Return the [X, Y] coordinate for the center point of the cell that contains the specified text.  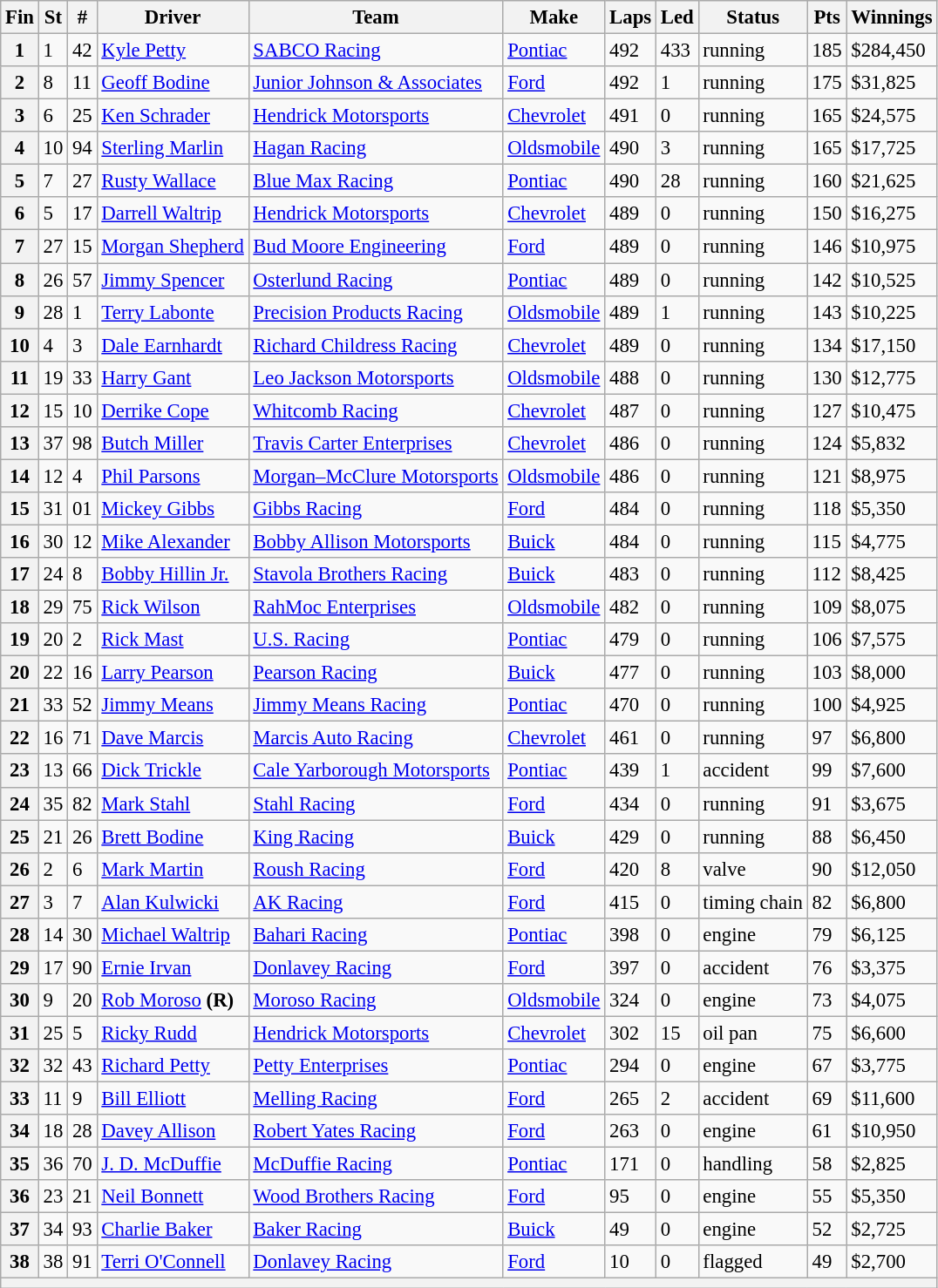
$10,475 [892, 410]
Sterling Marlin [173, 148]
Driver [173, 17]
# [82, 17]
$4,925 [892, 705]
Precision Products Racing [376, 312]
Phil Parsons [173, 476]
Mark Stahl [173, 803]
Melling Racing [376, 1099]
175 [826, 83]
Gibbs Racing [376, 509]
42 [82, 51]
Leo Jackson Motorsports [376, 377]
Rick Wilson [173, 607]
115 [826, 541]
160 [826, 181]
$7,600 [892, 771]
Rick Mast [173, 640]
01 [82, 509]
Bud Moore Engineering [376, 247]
Whitcomb Racing [376, 410]
$10,950 [892, 1131]
Led [676, 17]
Mark Martin [173, 869]
Butch Miller [173, 444]
$4,775 [892, 541]
$10,225 [892, 312]
Robert Yates Racing [376, 1131]
324 [631, 1000]
98 [82, 444]
142 [826, 280]
$6,450 [892, 837]
100 [826, 705]
73 [826, 1000]
55 [826, 1196]
St [52, 17]
Morgan Shepherd [173, 247]
99 [826, 771]
Morgan–McClure Motorsports [376, 476]
$3,375 [892, 967]
Bill Elliott [173, 1099]
$24,575 [892, 116]
Derrike Cope [173, 410]
150 [826, 214]
$11,600 [892, 1099]
timing chain [753, 902]
valve [753, 869]
Mike Alexander [173, 541]
420 [631, 869]
$284,450 [892, 51]
flagged [753, 1263]
Team [376, 17]
Status [753, 17]
Terry Labonte [173, 312]
433 [676, 51]
Jimmy Means Racing [376, 705]
171 [631, 1164]
483 [631, 574]
121 [826, 476]
$8,975 [892, 476]
94 [82, 148]
Ricky Rudd [173, 1033]
Hagan Racing [376, 148]
487 [631, 410]
Blue Max Racing [376, 181]
$7,575 [892, 640]
88 [826, 837]
106 [826, 640]
Bobby Hillin Jr. [173, 574]
Neil Bonnett [173, 1196]
Larry Pearson [173, 673]
Bahari Racing [376, 935]
Winnings [892, 17]
Davey Allison [173, 1131]
Kyle Petty [173, 51]
$3,775 [892, 1066]
J. D. McDuffie [173, 1164]
$17,150 [892, 345]
Harry Gant [173, 377]
$16,275 [892, 214]
Marcis Auto Racing [376, 738]
Osterlund Racing [376, 280]
oil pan [753, 1033]
67 [826, 1066]
U.S. Racing [376, 640]
RahMoc Enterprises [376, 607]
handling [753, 1164]
Mickey Gibbs [173, 509]
McDuffie Racing [376, 1164]
69 [826, 1099]
$2,825 [892, 1164]
$2,700 [892, 1263]
King Racing [376, 837]
263 [631, 1131]
185 [826, 51]
488 [631, 377]
Rusty Wallace [173, 181]
146 [826, 247]
479 [631, 640]
Geoff Bodine [173, 83]
103 [826, 673]
Travis Carter Enterprises [376, 444]
76 [826, 967]
Richard Petty [173, 1066]
Jimmy Spencer [173, 280]
$3,675 [892, 803]
57 [82, 280]
70 [82, 1164]
SABCO Racing [376, 51]
Ken Schrader [173, 116]
79 [826, 935]
143 [826, 312]
Jimmy Means [173, 705]
Cale Yarborough Motorsports [376, 771]
$4,075 [892, 1000]
61 [826, 1131]
294 [631, 1066]
Dick Trickle [173, 771]
$10,975 [892, 247]
482 [631, 607]
461 [631, 738]
302 [631, 1033]
$10,525 [892, 280]
429 [631, 837]
Laps [631, 17]
Dave Marcis [173, 738]
470 [631, 705]
Fin [20, 17]
415 [631, 902]
Junior Johnson & Associates [376, 83]
97 [826, 738]
Michael Waltrip [173, 935]
71 [82, 738]
$6,600 [892, 1033]
Ernie Irvan [173, 967]
66 [82, 771]
Baker Racing [376, 1230]
Roush Racing [376, 869]
Charlie Baker [173, 1230]
Rob Moroso (R) [173, 1000]
Petty Enterprises [376, 1066]
124 [826, 444]
Stavola Brothers Racing [376, 574]
Richard Childress Racing [376, 345]
$6,125 [892, 935]
$17,725 [892, 148]
Stahl Racing [376, 803]
Darrell Waltrip [173, 214]
118 [826, 509]
112 [826, 574]
Terri O'Connell [173, 1263]
130 [826, 377]
109 [826, 607]
AK Racing [376, 902]
397 [631, 967]
$21,625 [892, 181]
265 [631, 1099]
134 [826, 345]
Make [554, 17]
93 [82, 1230]
$12,050 [892, 869]
491 [631, 116]
$31,825 [892, 83]
43 [82, 1066]
Pts [826, 17]
$8,000 [892, 673]
439 [631, 771]
Alan Kulwicki [173, 902]
477 [631, 673]
$8,075 [892, 607]
398 [631, 935]
Pearson Racing [376, 673]
$2,725 [892, 1230]
127 [826, 410]
$5,832 [892, 444]
Bobby Allison Motorsports [376, 541]
95 [631, 1196]
58 [826, 1164]
434 [631, 803]
Wood Brothers Racing [376, 1196]
Moroso Racing [376, 1000]
Dale Earnhardt [173, 345]
$12,775 [892, 377]
Brett Bodine [173, 837]
$8,425 [892, 574]
